Pinpoint the cell where the given text exists, returning its (x, y) midpoint coordinate. 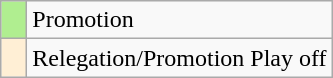
Promotion (180, 20)
Relegation/Promotion Play off (180, 58)
